Provide the [X, Y] coordinate of the cell's center where the given text is located.  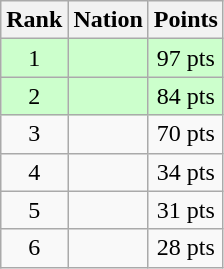
84 pts [186, 96]
4 [34, 172]
31 pts [186, 210]
1 [34, 58]
97 pts [186, 58]
6 [34, 248]
28 pts [186, 248]
34 pts [186, 172]
2 [34, 96]
3 [34, 134]
Nation [108, 20]
5 [34, 210]
Points [186, 20]
70 pts [186, 134]
Rank [34, 20]
